For the text-containing cell, return its midpoint in [X, Y] coordinate format. 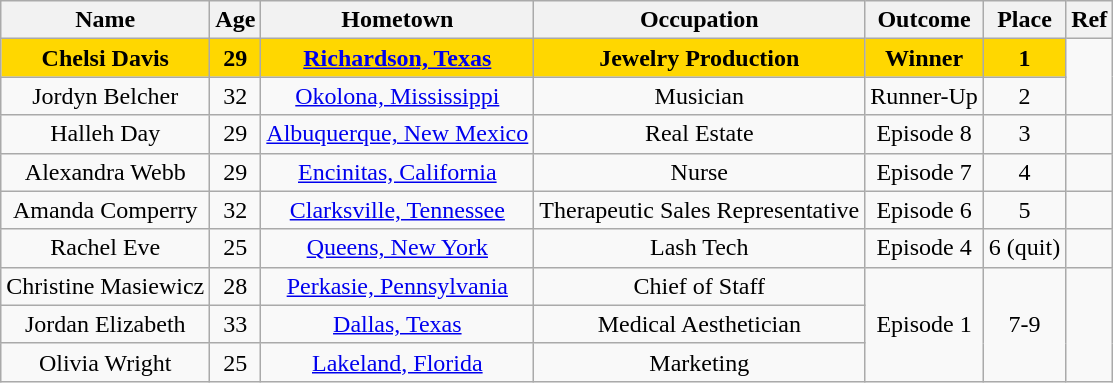
Episode 7 [924, 172]
Ref [1090, 20]
Place [1024, 20]
Outcome [924, 20]
Real Estate [700, 134]
2 [1024, 96]
Runner-Up [924, 96]
Episode 8 [924, 134]
Episode 6 [924, 210]
7-9 [1024, 324]
Olivia Wright [106, 362]
Name [106, 20]
Episode 1 [924, 324]
6 (quit) [1024, 248]
Lakeland, Florida [398, 362]
Musician [700, 96]
3 [1024, 134]
Hometown [398, 20]
Jewelry Production [700, 58]
Jordan Elizabeth [106, 324]
Okolona, Mississippi [398, 96]
Alexandra Webb [106, 172]
Halleh Day [106, 134]
Queens, New York [398, 248]
Encinitas, California [398, 172]
Dallas, Texas [398, 324]
5 [1024, 210]
Richardson, Texas [398, 58]
Albuquerque, New Mexico [398, 134]
Occupation [700, 20]
Chelsi Davis [106, 58]
Nurse [700, 172]
Perkasie, Pennsylvania [398, 286]
Age [236, 20]
Therapeutic Sales Representative [700, 210]
Marketing [700, 362]
Chief of Staff [700, 286]
28 [236, 286]
Amanda Comperry [106, 210]
Episode 4 [924, 248]
Medical Aesthetician [700, 324]
Winner [924, 58]
Christine Masiewicz [106, 286]
Lash Tech [700, 248]
Rachel Eve [106, 248]
Jordyn Belcher [106, 96]
33 [236, 324]
1 [1024, 58]
4 [1024, 172]
Clarksville, Tennessee [398, 210]
